Output the [X, Y] coordinate of the center of the cell containing the given text.  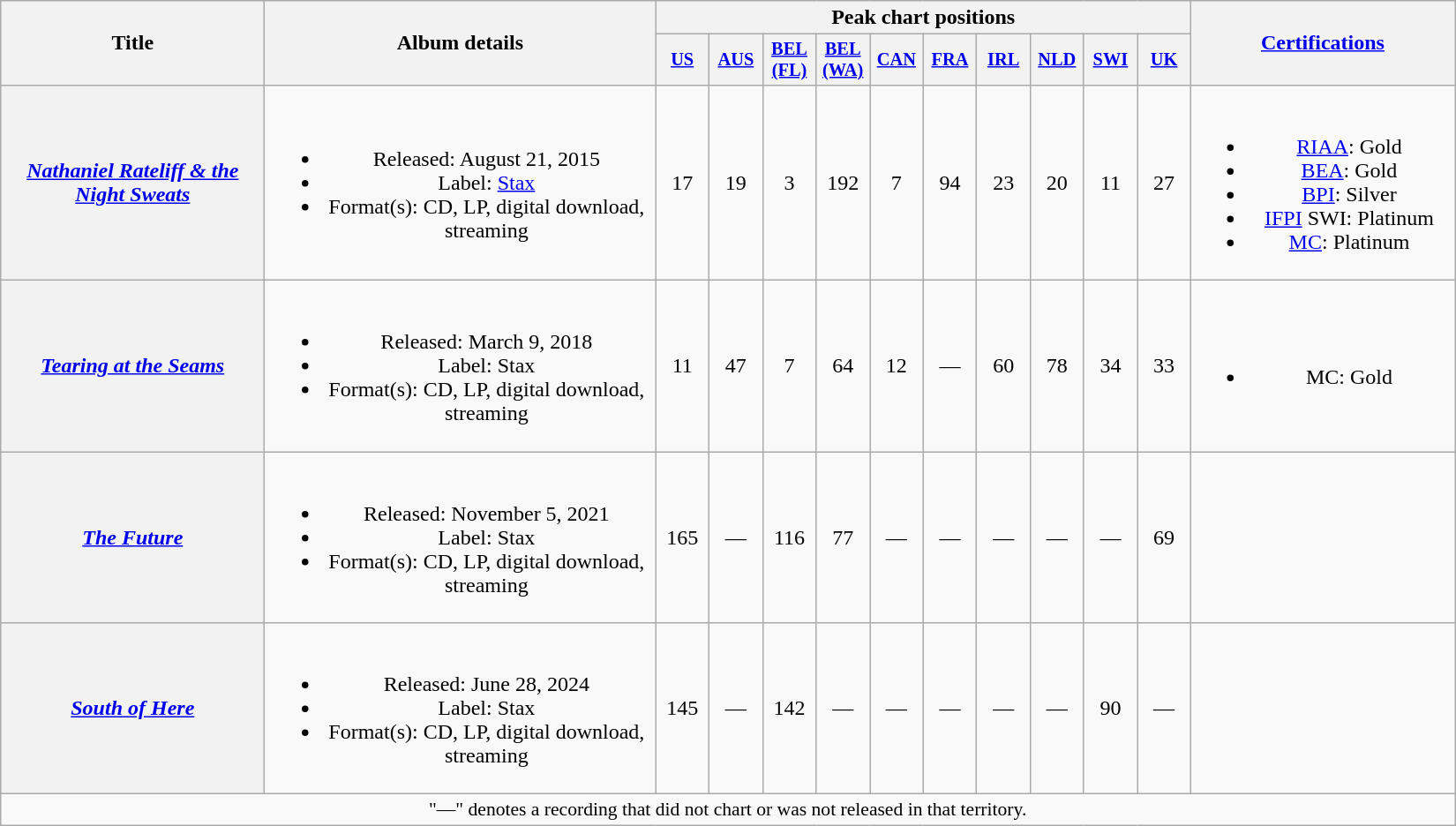
27 [1165, 182]
The Future [132, 537]
60 [1004, 366]
69 [1165, 537]
RIAA: Gold BEA: GoldBPI: SilverIFPI SWI: PlatinumMC: Platinum [1322, 182]
NLD [1057, 60]
Released: March 9, 2018Label: StaxFormat(s): CD, LP, digital download, streaming [461, 366]
116 [789, 537]
19 [736, 182]
Released: June 28, 2024Label: StaxFormat(s): CD, LP, digital download, streaming [461, 709]
Nathaniel Rateliff & the Night Sweats [132, 182]
78 [1057, 366]
MC: Gold [1322, 366]
South of Here [132, 709]
165 [683, 537]
94 [949, 182]
US [683, 60]
142 [789, 709]
47 [736, 366]
AUS [736, 60]
64 [844, 366]
CAN [897, 60]
SWI [1110, 60]
12 [897, 366]
3 [789, 182]
34 [1110, 366]
20 [1057, 182]
Peak chart positions [923, 18]
BEL(WA) [844, 60]
Released: November 5, 2021Label: StaxFormat(s): CD, LP, digital download, streaming [461, 537]
145 [683, 709]
77 [844, 537]
IRL [1004, 60]
Title [132, 43]
23 [1004, 182]
17 [683, 182]
Album details [461, 43]
Certifications [1322, 43]
33 [1165, 366]
192 [844, 182]
BEL(FL) [789, 60]
Released: August 21, 2015Label: StaxFormat(s): CD, LP, digital download, streaming [461, 182]
"—" denotes a recording that did not chart or was not released in that territory. [728, 810]
Tearing at the Seams [132, 366]
FRA [949, 60]
UK [1165, 60]
90 [1110, 709]
